Detect which cell encompasses the target text, then output its [x, y] center coordinate. 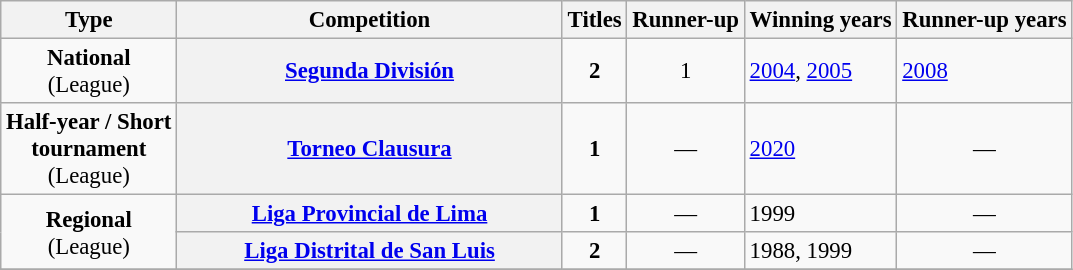
Runner-up [686, 20]
Regional(League) [89, 232]
Runner-up years [984, 20]
2008 [984, 72]
1988, 1999 [820, 251]
2020 [820, 149]
2004, 2005 [820, 72]
National(League) [89, 72]
Competition [370, 20]
Liga Distrital de San Luis [370, 251]
Liga Provincial de Lima [370, 214]
Titles [594, 20]
Segunda División [370, 72]
Winning years [820, 20]
Half-year / Shorttournament(League) [89, 149]
Torneo Clausura [370, 149]
1999 [820, 214]
Type [89, 20]
